Provide the [x, y] coordinate of the cell's center where the given text is located.  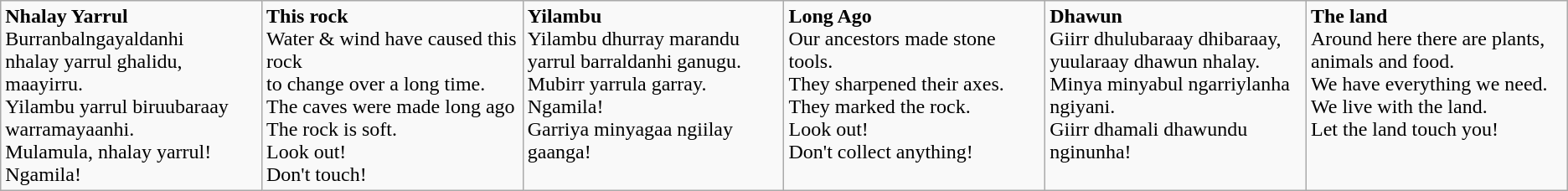
DhawunGiirr dhulubaraay dhibaraay, yuularaay dhawun nhalay. Minya minyabul ngarriylanha ngiyani.Giirr dhamali dhawundu nginunha! [1176, 95]
Nhalay YarrulBurranbalngayaldanhi nhalay yarrul ghalidu, maayirru. Yilambu yarrul biruubaraay warramayaanhi.Mulamula, nhalay yarrul! Ngamila! [132, 95]
This rockWater & wind have caused this rock to change over a long time. The caves were made long ago The rock is soft.Look out! Don't touch! [392, 95]
Long AgoOur ancestors made stone tools. They sharpened their axes. They marked the rock.Look out! Don't collect anything! [915, 95]
YilambuYilambu dhurray marandu yarrul barraldanhi ganugu. Mubirr yarrula garray.Ngamila! Garriya minyagaa ngiilay gaanga! [653, 95]
The landAround here there are plants, animals and food. We have everything we need. We live with the land.Let the land touch you! [1436, 95]
